Determine the [x, y] coordinate at the center of the cell enclosing the given text.  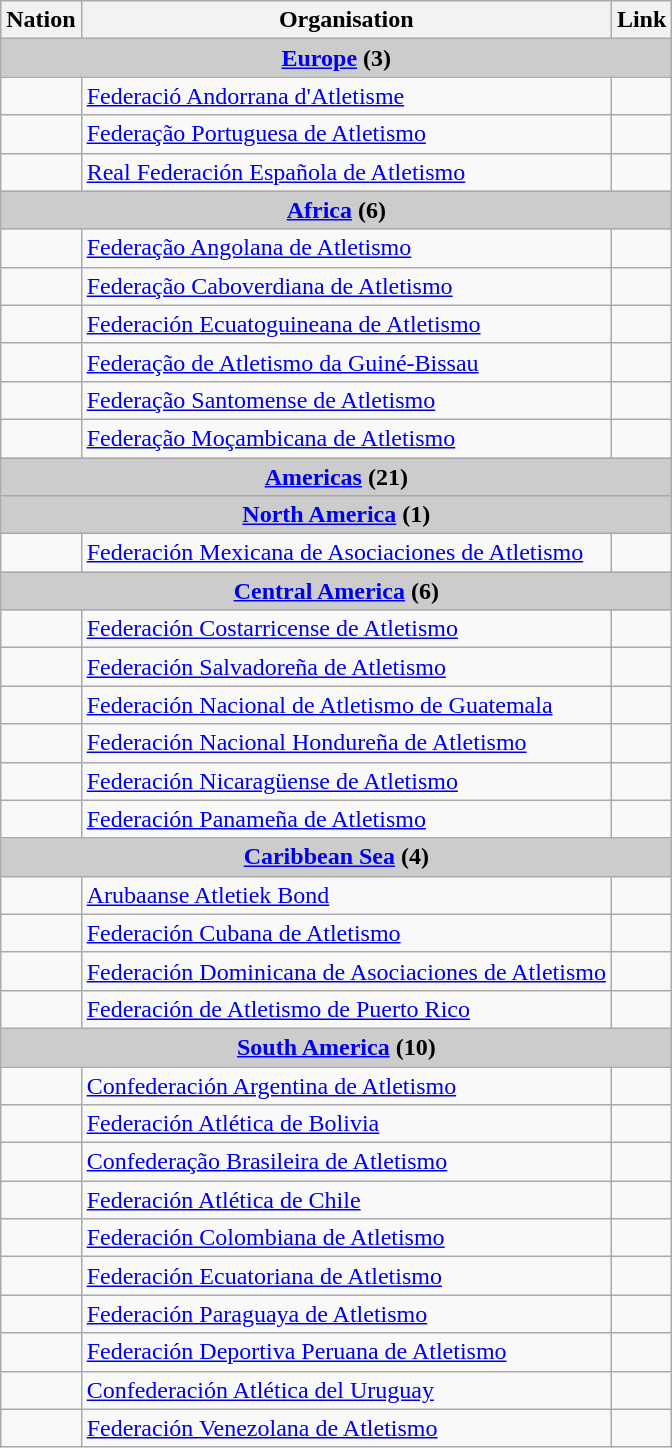
Federación Cubana de Atletismo [346, 933]
Federación Atlética de Chile [346, 1200]
Confederación Argentina de Atletismo [346, 1085]
Federación Mexicana de Asociaciones de Atletismo [346, 553]
Federación Atlética de Bolivia [346, 1124]
Central America (6) [336, 591]
Federación Nacional de Atletismo de Guatemala [346, 705]
Federación de Atletismo de Puerto Rico [346, 1009]
Federação Caboverdiana de Atletismo [346, 286]
Federación Ecuatoriana de Atletismo [346, 1276]
Federación Panameña de Atletismo [346, 819]
Europe (3) [336, 58]
Federação Portuguesa de Atletismo [346, 134]
Federación Paraguaya de Atletismo [346, 1314]
Organisation [346, 20]
Real Federación Española de Atletismo [346, 172]
Federación Colombiana de Atletismo [346, 1238]
Federación Costarricense de Atletismo [346, 629]
Federación Nicaragüense de Atletismo [346, 781]
Federação Angolana de Atletismo [346, 248]
Federación Ecuatoguineana de Atletismo [346, 324]
Arubaanse Atletiek Bond [346, 895]
Federació Andorrana d'Atletisme [346, 96]
Federação de Atletismo da Guiné-Bissau [346, 362]
Link [641, 20]
Confederação Brasileira de Atletismo [346, 1162]
North America (1) [336, 515]
Federación Dominicana de Asociaciones de Atletismo [346, 971]
Federación Salvadoreña de Atletismo [346, 667]
Caribbean Sea (4) [336, 857]
Africa (6) [336, 210]
Americas (21) [336, 477]
Confederación Atlética del Uruguay [346, 1390]
Federación Venezolana de Atletismo [346, 1428]
Federación Nacional Hondureña de Atletismo [346, 743]
South America (10) [336, 1047]
Federación Deportiva Peruana de Atletismo [346, 1352]
Federação Moçambicana de Atletismo [346, 438]
Federação Santomense de Atletismo [346, 400]
Nation [41, 20]
